Return the (x, y) coordinate for the center point of the cell that contains the specified text.  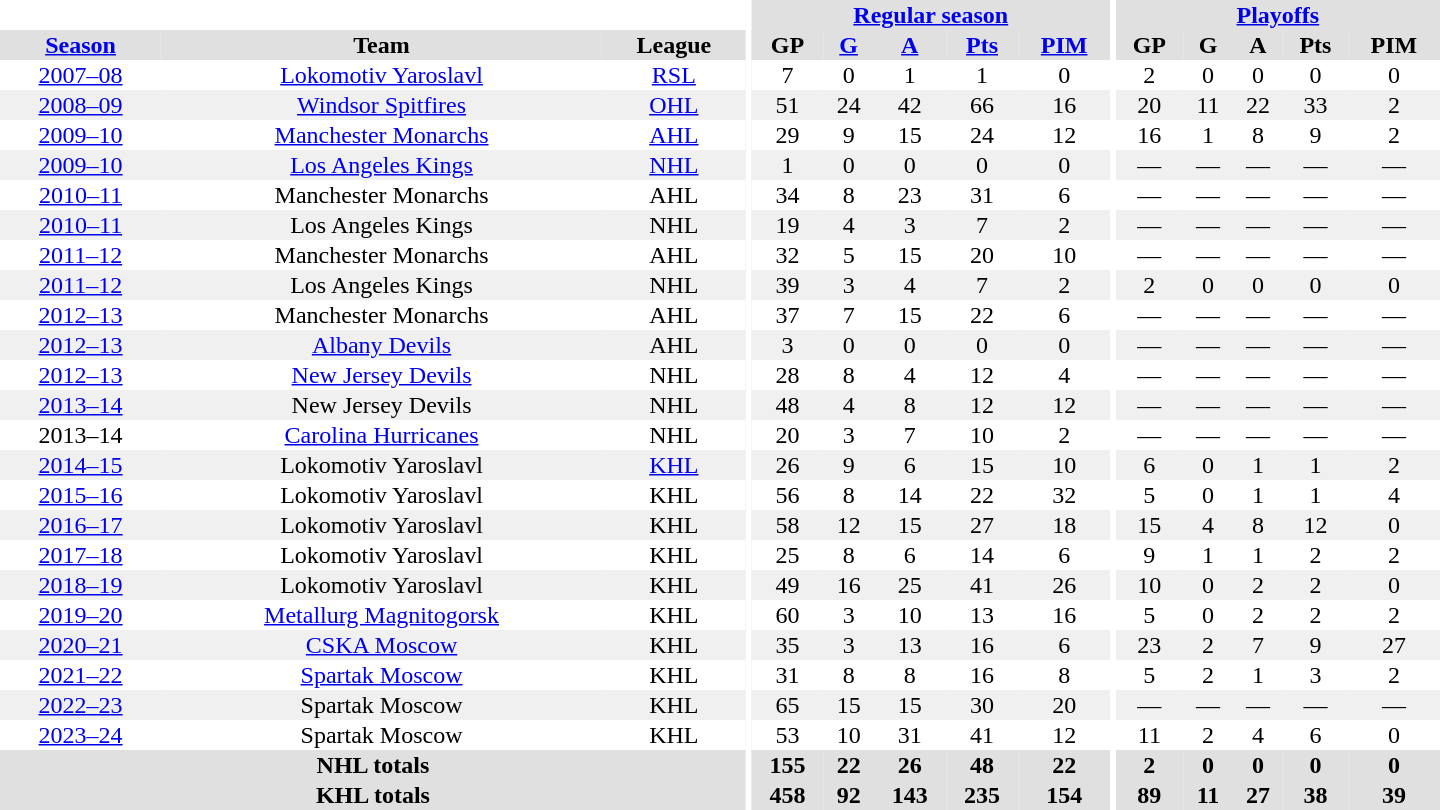
458 (787, 795)
2016–17 (80, 525)
29 (787, 135)
89 (1150, 795)
2014–15 (80, 465)
28 (787, 375)
Carolina Hurricanes (382, 435)
KHL totals (373, 795)
OHL (674, 105)
19 (787, 225)
2018–19 (80, 585)
2017–18 (80, 555)
38 (1316, 795)
Playoffs (1278, 15)
2023–24 (80, 735)
30 (982, 705)
66 (982, 105)
49 (787, 585)
2007–08 (80, 75)
Albany Devils (382, 345)
Windsor Spitfires (382, 105)
235 (982, 795)
18 (1064, 525)
34 (787, 195)
37 (787, 315)
Regular season (930, 15)
60 (787, 615)
2020–21 (80, 645)
2008–09 (80, 105)
155 (787, 765)
Season (80, 45)
2021–22 (80, 675)
2022–23 (80, 705)
42 (910, 105)
143 (910, 795)
65 (787, 705)
Team (382, 45)
56 (787, 495)
33 (1316, 105)
League (674, 45)
2015–16 (80, 495)
Metallurg Magnitogorsk (382, 615)
53 (787, 735)
CSKA Moscow (382, 645)
58 (787, 525)
35 (787, 645)
154 (1064, 795)
92 (849, 795)
51 (787, 105)
2019–20 (80, 615)
RSL (674, 75)
NHL totals (373, 765)
